Capture the cell that displays the provided text and extract its [x, y] central coordinate. 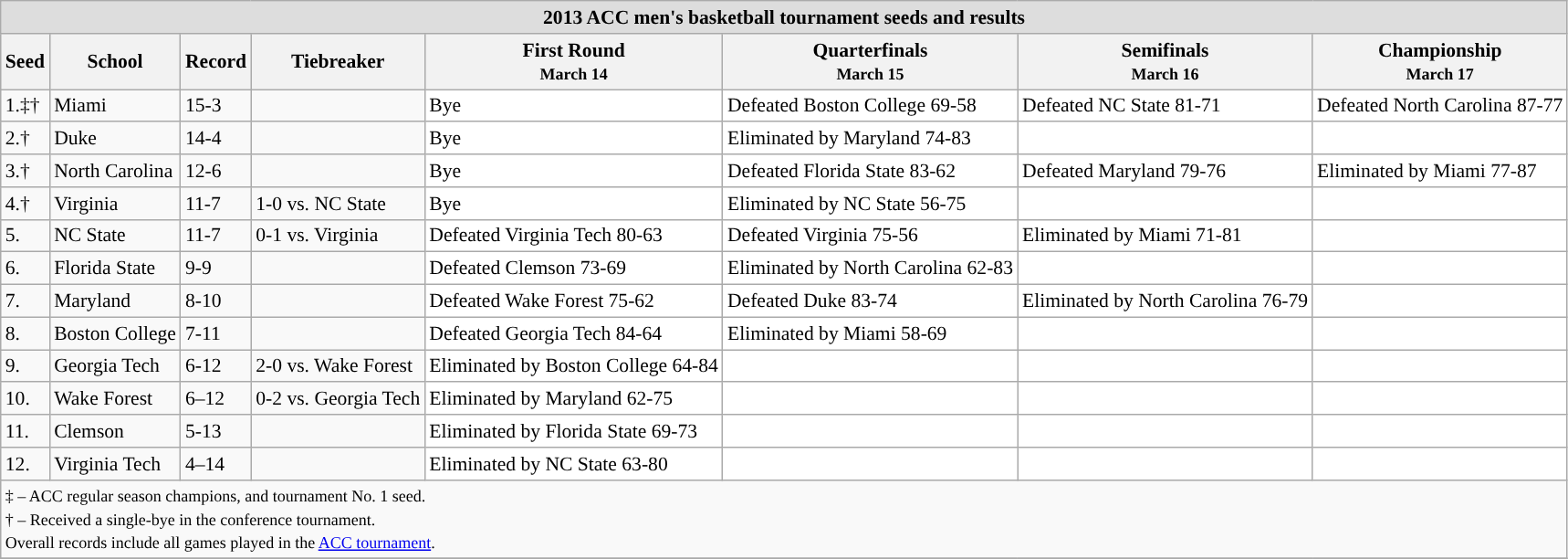
Virginia [115, 204]
Defeated Georgia Tech 84-64 [573, 333]
12. [26, 464]
Eliminated by North Carolina 76-79 [1165, 301]
Boston College [115, 333]
Clemson [115, 431]
Defeated Virginia 75-56 [871, 236]
6-12 [215, 366]
Miami [115, 106]
Eliminated by Maryland 62-75 [573, 399]
Defeated NC State 81-71 [1165, 106]
Tiebreaker [338, 62]
11. [26, 431]
5-13 [215, 431]
QuarterfinalsMarch 15 [871, 62]
Eliminated by Maryland 74-83 [871, 139]
12-6 [215, 171]
North Carolina [115, 171]
Defeated North Carolina 87-77 [1440, 106]
Eliminated by North Carolina 62-83 [871, 269]
Record [215, 62]
Defeated Duke 83-74 [871, 301]
Seed [26, 62]
0-2 vs. Georgia Tech [338, 399]
Eliminated by Miami 77-87 [1440, 171]
Defeated Maryland 79-76 [1165, 171]
8-10 [215, 301]
9. [26, 366]
NC State [115, 236]
9-9 [215, 269]
3.† [26, 171]
6–12 [215, 399]
2013 ACC men's basketball tournament seeds and results [785, 17]
6. [26, 269]
Eliminated by Florida State 69-73 [573, 431]
Defeated Clemson 73-69 [573, 269]
SemifinalsMarch 16 [1165, 62]
4.† [26, 204]
0-1 vs. Virginia [338, 236]
5. [26, 236]
Defeated Florida State 83-62 [871, 171]
Florida State [115, 269]
14-4 [215, 139]
7. [26, 301]
Defeated Virginia Tech 80-63 [573, 236]
Defeated Boston College 69-58 [871, 106]
ChampionshipMarch 17 [1440, 62]
Eliminated by Miami 58-69 [871, 333]
Eliminated by Boston College 64-84 [573, 366]
Eliminated by NC State 63-80 [573, 464]
7-11 [215, 333]
Virginia Tech [115, 464]
Eliminated by NC State 56-75 [871, 204]
4–14 [215, 464]
Wake Forest [115, 399]
Georgia Tech [115, 366]
Eliminated by Miami 71-81 [1165, 236]
10. [26, 399]
2-0 vs. Wake Forest [338, 366]
1-0 vs. NC State [338, 204]
Duke [115, 139]
School [115, 62]
Defeated Wake Forest 75-62 [573, 301]
15-3 [215, 106]
Maryland [115, 301]
8. [26, 333]
First RoundMarch 14 [573, 62]
1.‡† [26, 106]
2.† [26, 139]
